Extract the [x, y] coordinate from the center of the cell holding the provided text.  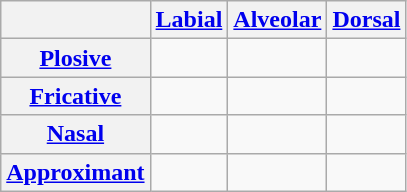
Approximant [76, 172]
Fricative [76, 96]
Dorsal [366, 20]
Labial [189, 20]
Nasal [76, 134]
Alveolar [278, 20]
Plosive [76, 58]
